For the text-containing cell, return its midpoint in [X, Y] coordinate format. 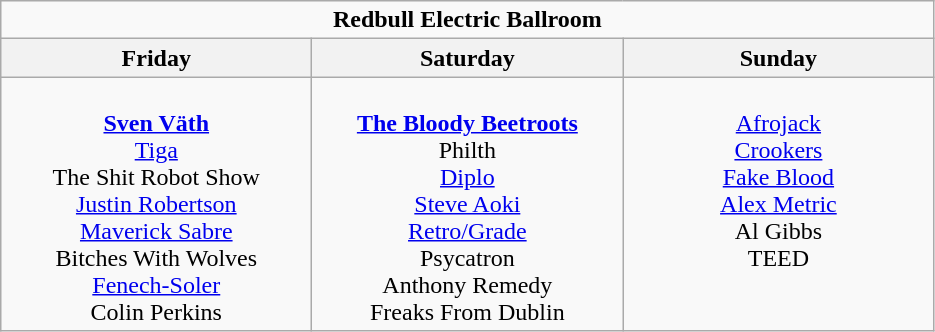
Redbull Electric Ballroom [468, 20]
Sunday [778, 58]
The Bloody Beetroots Philth Diplo Steve Aoki Retro/Grade Psycatron Anthony Remedy Freaks From Dublin [468, 204]
Friday [156, 58]
Afrojack Crookers Fake Blood Alex Metric Al Gibbs TEED [778, 204]
Sven Väth Tiga The Shit Robot Show Justin Robertson Maverick Sabre Bitches With Wolves Fenech-Soler Colin Perkins [156, 204]
Saturday [468, 58]
